Capture the cell that displays the provided text and extract its (x, y) central coordinate. 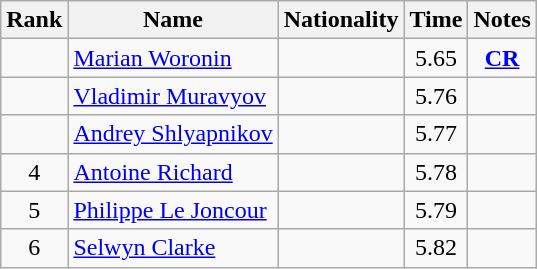
Antoine Richard (173, 172)
5.76 (436, 96)
Philippe Le Joncour (173, 210)
Selwyn Clarke (173, 248)
5 (34, 210)
5.77 (436, 134)
Andrey Shlyapnikov (173, 134)
Marian Woronin (173, 58)
Vladimir Muravyov (173, 96)
CR (502, 58)
5.79 (436, 210)
6 (34, 248)
5.78 (436, 172)
Rank (34, 20)
Time (436, 20)
Name (173, 20)
5.65 (436, 58)
Nationality (341, 20)
4 (34, 172)
5.82 (436, 248)
Notes (502, 20)
